Detect which cell encompasses the target text, then output its (x, y) center coordinate. 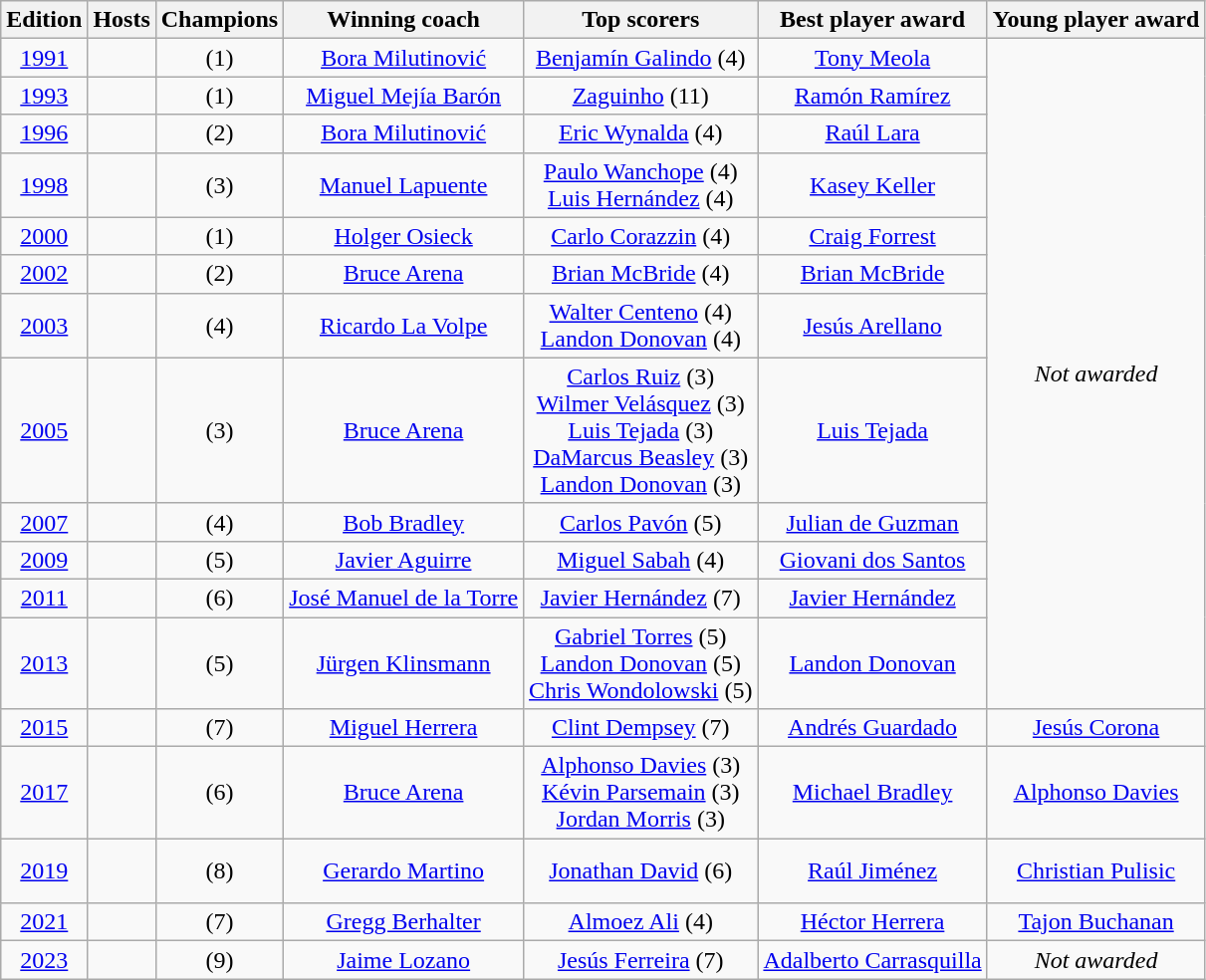
Clint Dempsey (7) (641, 728)
Edition (44, 20)
2011 (44, 598)
2003 (44, 325)
Top scorers (641, 20)
Miguel Herrera (404, 728)
2002 (44, 274)
Miguel Mejía Barón (404, 96)
Jonathan David (6) (641, 870)
Hosts (121, 20)
2013 (44, 663)
2007 (44, 522)
Tajon Buchanan (1095, 922)
Adalberto Carrasquilla (872, 960)
1993 (44, 96)
Walter Centeno (4) Landon Donovan (4) (641, 325)
Jesús Arellano (872, 325)
Young player award (1095, 20)
Jaime Lozano (404, 960)
2009 (44, 560)
Alphonso Davies (1095, 793)
2015 (44, 728)
Raúl Lara (872, 133)
2023 (44, 960)
Gerardo Martino (404, 870)
Raúl Jiménez (872, 870)
Gregg Berhalter (404, 922)
Christian Pulisic (1095, 870)
Tony Meola (872, 58)
Carlos Pavón (5) (641, 522)
Zaguinho (11) (641, 96)
Kasey Keller (872, 185)
Ricardo La Volpe (404, 325)
(9) (219, 960)
1991 (44, 58)
1996 (44, 133)
Julian de Guzman (872, 522)
(8) (219, 870)
Best player award (872, 20)
Bob Bradley (404, 522)
José Manuel de la Torre (404, 598)
2000 (44, 236)
1998 (44, 185)
Gabriel Torres (5) Landon Donovan (5) Chris Wondolowski (5) (641, 663)
Carlo Corazzin (4) (641, 236)
Brian McBride (872, 274)
Javier Hernández (7) (641, 598)
Winning coach (404, 20)
Craig Forrest (872, 236)
2019 (44, 870)
2005 (44, 430)
Carlos Ruiz (3) Wilmer Velásquez (3) Luis Tejada (3) DaMarcus Beasley (3) Landon Donovan (3) (641, 430)
Jürgen Klinsmann (404, 663)
Ramón Ramírez (872, 96)
Michael Bradley (872, 793)
Javier Hernández (872, 598)
Alphonso Davies (3) Kévin Parsemain (3) Jordan Morris (3) (641, 793)
2017 (44, 793)
Andrés Guardado (872, 728)
Landon Donovan (872, 663)
Paulo Wanchope (4) Luis Hernández (4) (641, 185)
Holger Osieck (404, 236)
Jesús Ferreira (7) (641, 960)
Giovani dos Santos (872, 560)
Luis Tejada (872, 430)
Miguel Sabah (4) (641, 560)
Javier Aguirre (404, 560)
Benjamín Galindo (4) (641, 58)
Manuel Lapuente (404, 185)
Jesús Corona (1095, 728)
Almoez Ali (4) (641, 922)
Champions (219, 20)
2021 (44, 922)
Brian McBride (4) (641, 274)
Héctor Herrera (872, 922)
Eric Wynalda (4) (641, 133)
